Identify which cell holds the provided text, then report its [X, Y] central coordinate. 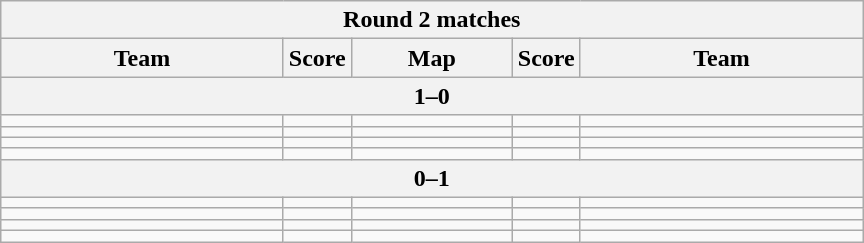
Map [432, 58]
0–1 [432, 178]
1–0 [432, 96]
Round 2 matches [432, 20]
